Return (x, y) of the center of cell containing provided text 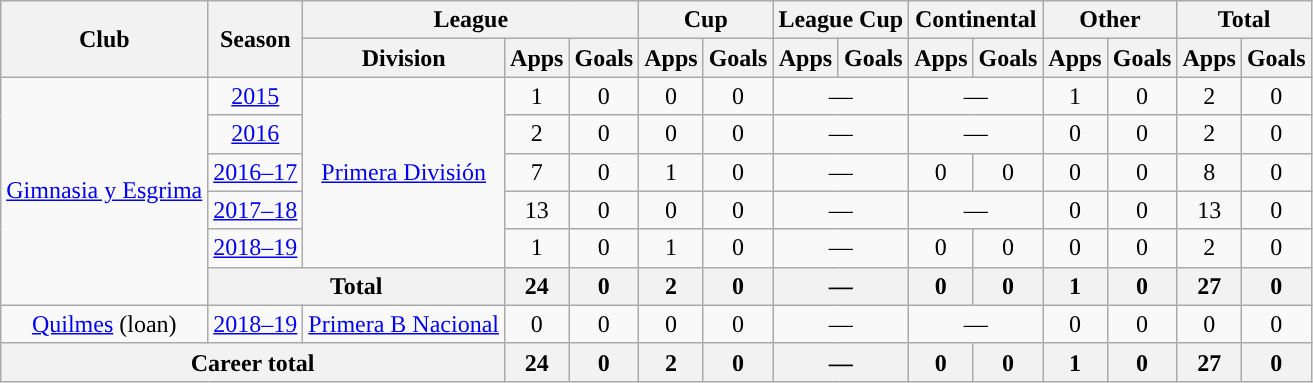
Primera División (404, 172)
2016–17 (256, 172)
Continental (976, 20)
8 (1209, 172)
Club (104, 39)
Quilmes (loan) (104, 324)
Cup (706, 20)
Division (404, 58)
7 (537, 172)
2015 (256, 96)
Gimnasia y Esgrima (104, 191)
Season (256, 39)
2016 (256, 134)
Career total (253, 362)
League (471, 20)
Primera B Nacional (404, 324)
League Cup (841, 20)
2017–18 (256, 210)
Other (1110, 20)
